Extract the (x, y) coordinate from the center of the cell holding the provided text.  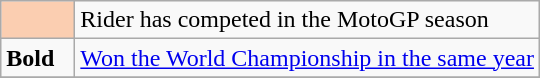
Won the World Championship in the same year (308, 58)
Rider has competed in the MotoGP season (308, 20)
Bold (38, 58)
